Determine the (X, Y) coordinate at the center of the cell enclosing the given text.  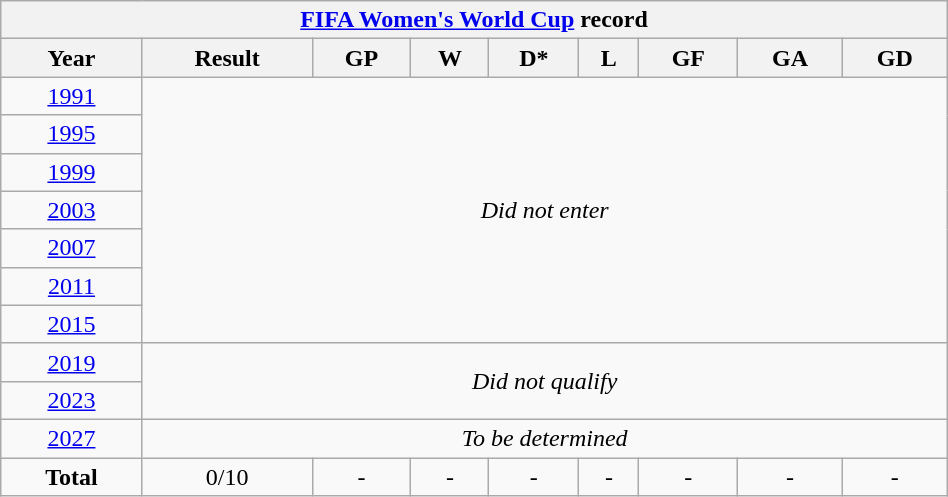
0/10 (227, 477)
L (609, 58)
To be determined (544, 438)
2027 (72, 438)
1999 (72, 172)
2011 (72, 286)
D* (534, 58)
GP (362, 58)
1991 (72, 96)
FIFA Women's World Cup record (474, 20)
2019 (72, 362)
2023 (72, 400)
Result (227, 58)
Did not enter (544, 210)
1995 (72, 134)
2007 (72, 248)
GD (894, 58)
Total (72, 477)
Did not qualify (544, 381)
GA (790, 58)
W (450, 58)
2015 (72, 324)
2003 (72, 210)
Year (72, 58)
GF (688, 58)
